Extract the (X, Y) coordinate from the center of the cell holding the provided text.  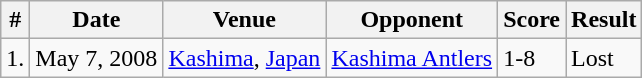
# (16, 20)
1-8 (532, 58)
May 7, 2008 (96, 58)
Date (96, 20)
1. (16, 58)
Kashima, Japan (244, 58)
Venue (244, 20)
Opponent (412, 20)
Kashima Antlers (412, 58)
Lost (604, 58)
Score (532, 20)
Result (604, 20)
